Pinpoint the cell where the given text exists, returning its [X, Y] midpoint coordinate. 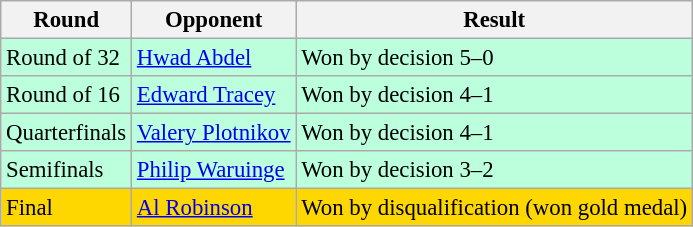
Quarterfinals [66, 133]
Won by disqualification (won gold medal) [494, 208]
Edward Tracey [214, 95]
Won by decision 5–0 [494, 58]
Philip Waruinge [214, 170]
Opponent [214, 20]
Al Robinson [214, 208]
Result [494, 20]
Final [66, 208]
Round of 32 [66, 58]
Hwad Abdel [214, 58]
Round of 16 [66, 95]
Round [66, 20]
Semifinals [66, 170]
Won by decision 3–2 [494, 170]
Valery Plotnikov [214, 133]
